Search for the cell housing the specified text and yield its [X, Y] center coordinate. 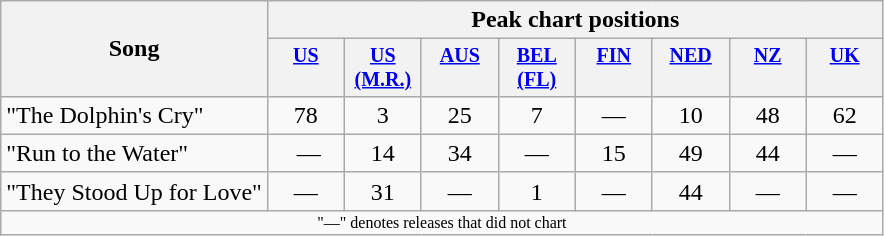
"Run to the Water" [134, 153]
62 [844, 115]
7 [536, 115]
78 [306, 115]
49 [690, 153]
BEL (FL) [536, 68]
US (M.R.) [382, 68]
US [306, 68]
"The Dolphin's Cry" [134, 115]
1 [536, 191]
Peak chart positions [575, 20]
"—" denotes releases that did not chart [442, 222]
UK [844, 68]
48 [768, 115]
34 [460, 153]
"They Stood Up for Love" [134, 191]
3 [382, 115]
14 [382, 153]
31 [382, 191]
AUS [460, 68]
FIN [614, 68]
10 [690, 115]
25 [460, 115]
15 [614, 153]
NZ [768, 68]
NED [690, 68]
Song [134, 49]
